From the cell containing the given text, extract its center point as [x, y] coordinate. 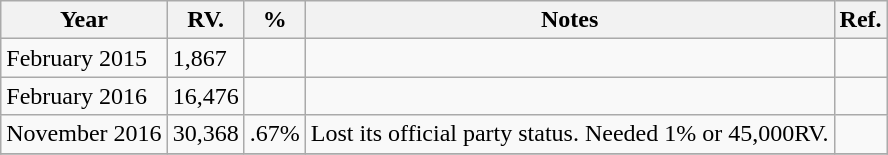
Ref. [860, 20]
1,867 [206, 58]
February 2016 [84, 96]
30,368 [206, 134]
Notes [570, 20]
Lost its official party status. Needed 1% or 45,000RV. [570, 134]
% [274, 20]
RV. [206, 20]
16,476 [206, 96]
.67% [274, 134]
Year [84, 20]
November 2016 [84, 134]
February 2015 [84, 58]
